Scan for the cell matching the given text and deliver its [x, y] coordinate at center. 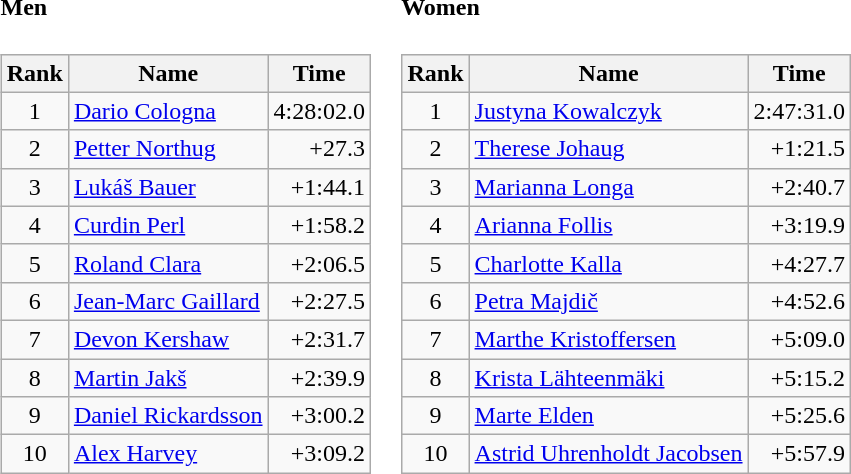
+2:39.9 [319, 378]
Krista Lähteenmäki [608, 378]
+2:31.7 [319, 339]
+3:09.2 [319, 454]
+5:15.2 [799, 378]
Marthe Kristoffersen [608, 339]
+5:09.0 [799, 339]
Marte Elden [608, 416]
+5:57.9 [799, 454]
+1:44.1 [319, 187]
+3:19.9 [799, 225]
Lukáš Bauer [168, 187]
Arianna Follis [608, 225]
Astrid Uhrenholdt Jacobsen [608, 454]
+1:58.2 [319, 225]
+27.3 [319, 149]
Petra Majdič [608, 301]
Daniel Rickardsson [168, 416]
2:47:31.0 [799, 111]
+3:00.2 [319, 416]
+5:25.6 [799, 416]
Charlotte Kalla [608, 263]
Roland Clara [168, 263]
+2:06.5 [319, 263]
Martin Jakš [168, 378]
Alex Harvey [168, 454]
+4:27.7 [799, 263]
+2:27.5 [319, 301]
Devon Kershaw [168, 339]
Jean-Marc Gaillard [168, 301]
+4:52.6 [799, 301]
Dario Cologna [168, 111]
4:28:02.0 [319, 111]
+1:21.5 [799, 149]
Petter Northug [168, 149]
+2:40.7 [799, 187]
Marianna Longa [608, 187]
Justyna Kowalczyk [608, 111]
Curdin Perl [168, 225]
Therese Johaug [608, 149]
